Extract the [x, y] coordinate from the center of the cell holding the provided text.  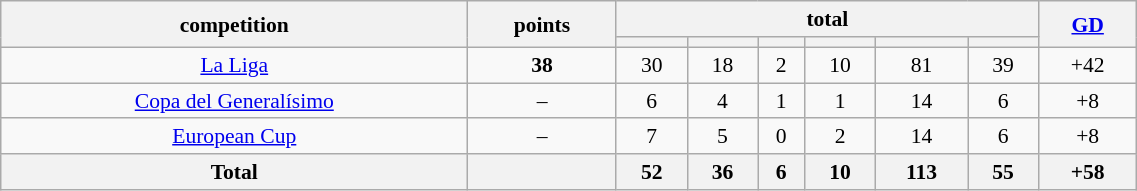
+58 [1087, 172]
38 [542, 65]
5 [722, 136]
GD [1087, 24]
4 [722, 101]
55 [1004, 172]
39 [1004, 65]
0 [782, 136]
7 [652, 136]
30 [652, 65]
52 [652, 172]
points [542, 24]
competition [234, 24]
Total [234, 172]
total [827, 19]
36 [722, 172]
18 [722, 65]
Copa del Generalísimo [234, 101]
+42 [1087, 65]
La Liga [234, 65]
European Cup [234, 136]
81 [921, 65]
113 [921, 172]
